Find where the given text appears and provide that cell's center as (x, y) coordinate. 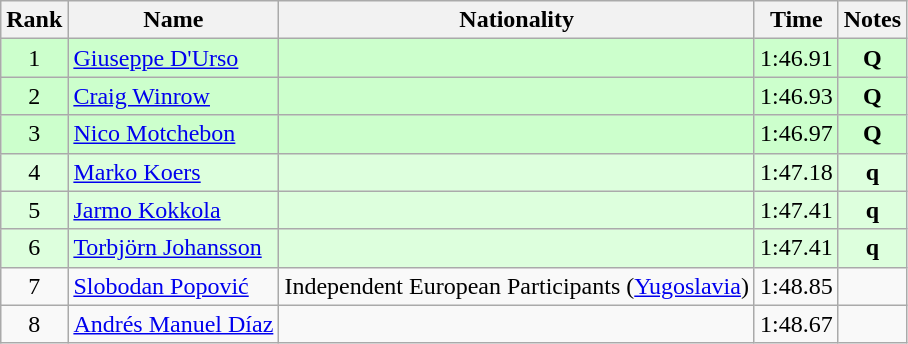
Jarmo Kokkola (174, 210)
1 (34, 58)
1:47.18 (796, 172)
3 (34, 134)
Independent European Participants (Yugoslavia) (517, 286)
Nationality (517, 20)
Slobodan Popović (174, 286)
7 (34, 286)
Andrés Manuel Díaz (174, 324)
Name (174, 20)
1:46.97 (796, 134)
2 (34, 96)
Giuseppe D'Urso (174, 58)
Craig Winrow (174, 96)
1:46.93 (796, 96)
8 (34, 324)
Nico Motchebon (174, 134)
4 (34, 172)
1:48.85 (796, 286)
Notes (872, 20)
Time (796, 20)
6 (34, 248)
Marko Koers (174, 172)
1:46.91 (796, 58)
Torbjörn Johansson (174, 248)
5 (34, 210)
Rank (34, 20)
1:48.67 (796, 324)
